Return (x, y) of the center of cell containing provided text 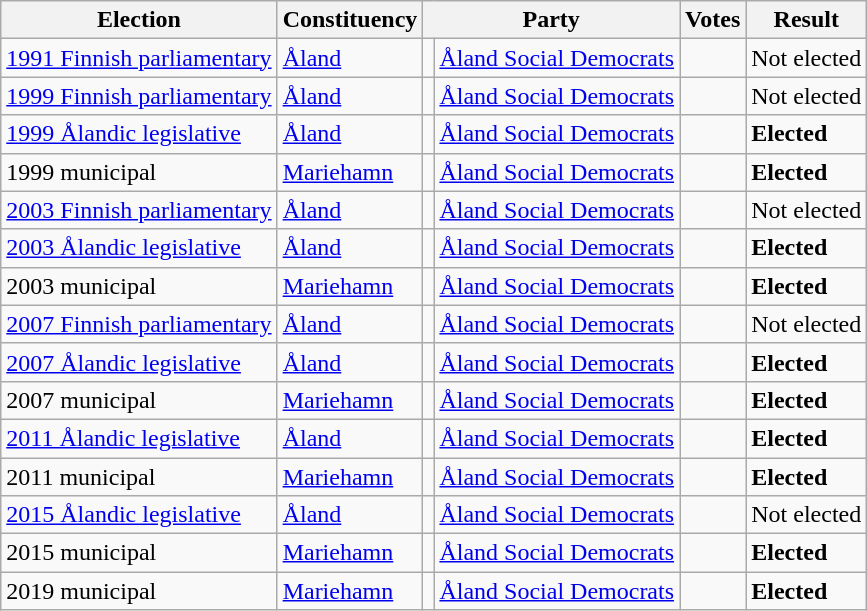
2007 Finnish parliamentary (139, 324)
1999 Finnish parliamentary (139, 96)
1999 municipal (139, 172)
2003 municipal (139, 286)
Votes (713, 20)
2015 municipal (139, 553)
2003 Finnish parliamentary (139, 210)
Result (806, 20)
1999 Ålandic legislative (139, 134)
2011 municipal (139, 477)
2015 Ålandic legislative (139, 515)
2007 municipal (139, 400)
Party (552, 20)
2007 Ålandic legislative (139, 362)
1991 Finnish parliamentary (139, 58)
Constituency (350, 20)
2003 Ålandic legislative (139, 248)
2019 municipal (139, 591)
Election (139, 20)
2011 Ålandic legislative (139, 438)
